Extract the [X, Y] coordinate from the center of the cell holding the provided text.  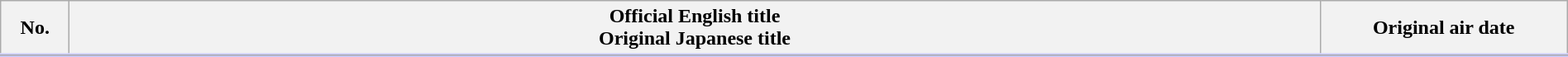
Original air date [1444, 28]
Official English titleOriginal Japanese title [695, 28]
No. [35, 28]
